Find where the given text appears and provide that cell's center as (x, y) coordinate. 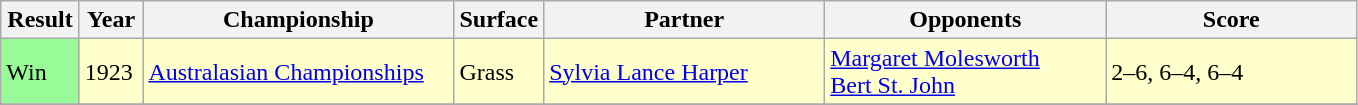
Surface (499, 20)
1923 (111, 72)
Opponents (966, 20)
Sylvia Lance Harper (684, 72)
Score (1232, 20)
2–6, 6–4, 6–4 (1232, 72)
Result (40, 20)
Win (40, 72)
Partner (684, 20)
Grass (499, 72)
Year (111, 20)
Championship (298, 20)
Margaret Molesworth Bert St. John (966, 72)
Australasian Championships (298, 72)
